Capture the cell that displays the provided text and extract its [x, y] central coordinate. 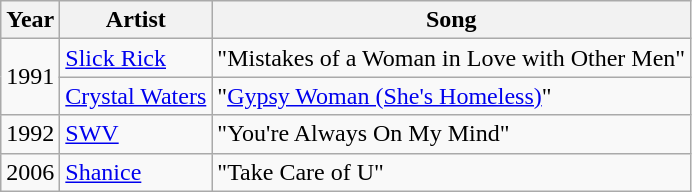
Year [30, 20]
"Mistakes of a Woman in Love with Other Men" [452, 58]
Crystal Waters [136, 96]
Song [452, 20]
Slick Rick [136, 58]
SWV [136, 134]
"You're Always On My Mind" [452, 134]
Artist [136, 20]
Shanice [136, 172]
1992 [30, 134]
"Gypsy Woman (She's Homeless)" [452, 96]
"Take Care of U" [452, 172]
1991 [30, 77]
2006 [30, 172]
